Detect which cell encompasses the target text, then output its [X, Y] center coordinate. 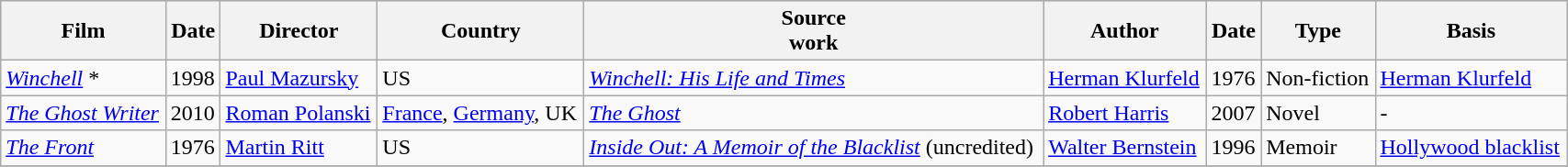
Winchell * [84, 78]
Robert Harris [1124, 113]
The Ghost [814, 113]
Non-fiction [1318, 78]
- [1472, 113]
2007 [1234, 113]
The Ghost Writer [84, 113]
Basis [1472, 31]
Winchell: His Life and Times [814, 78]
Director [299, 31]
Paul Mazursky [299, 78]
Novel [1318, 113]
Roman Polanski [299, 113]
Type [1318, 31]
Hollywood blacklist [1472, 148]
The Front [84, 148]
Country [481, 31]
Sourcework [814, 31]
2010 [193, 113]
Author [1124, 31]
1996 [1234, 148]
Inside Out: A Memoir of the Blacklist (uncredited) [814, 148]
Memoir [1318, 148]
1998 [193, 78]
Martin Ritt [299, 148]
Walter Bernstein [1124, 148]
France, Germany, UK [481, 113]
Film [84, 31]
